Identify which cell holds the provided text, then report its [X, Y] central coordinate. 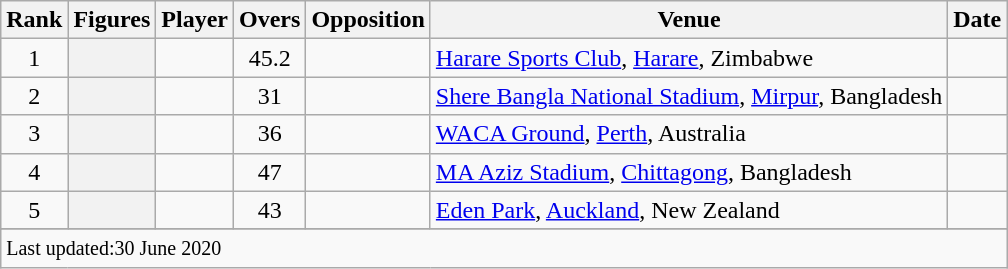
31 [270, 96]
Player [195, 20]
Eden Park, Auckland, New Zealand [688, 210]
MA Aziz Stadium, Chittagong, Bangladesh [688, 172]
Last updated:30 June 2020 [504, 248]
4 [34, 172]
Figures [112, 20]
Overs [270, 20]
3 [34, 134]
Date [978, 20]
Venue [688, 20]
WACA Ground, Perth, Australia [688, 134]
47 [270, 172]
Opposition [368, 20]
1 [34, 58]
5 [34, 210]
43 [270, 210]
45.2 [270, 58]
36 [270, 134]
Shere Bangla National Stadium, Mirpur, Bangladesh [688, 96]
Rank [34, 20]
Harare Sports Club, Harare, Zimbabwe [688, 58]
2 [34, 96]
